From the cell containing the given text, extract its center point as [X, Y] coordinate. 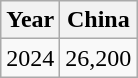
26,200 [98, 58]
2024 [30, 58]
Year [30, 20]
China [98, 20]
